Pinpoint the cell where the given text exists, returning its [x, y] midpoint coordinate. 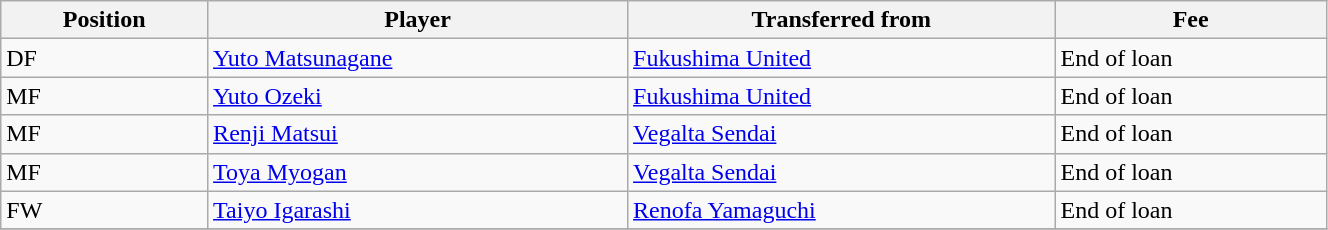
Fee [1191, 20]
Renofa Yamaguchi [842, 210]
Position [104, 20]
Player [418, 20]
Yuto Ozeki [418, 96]
Toya Myogan [418, 172]
Yuto Matsunagane [418, 58]
Taiyo Igarashi [418, 210]
Transferred from [842, 20]
Renji Matsui [418, 134]
FW [104, 210]
DF [104, 58]
